Pinpoint the cell where the given text exists, returning its (X, Y) midpoint coordinate. 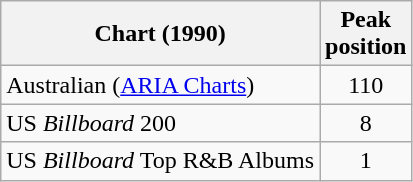
110 (366, 85)
1 (366, 161)
Chart (1990) (160, 34)
Peakposition (366, 34)
US Billboard 200 (160, 123)
8 (366, 123)
US Billboard Top R&B Albums (160, 161)
Australian (ARIA Charts) (160, 85)
